Find where the given text appears and provide that cell's center as (X, Y) coordinate. 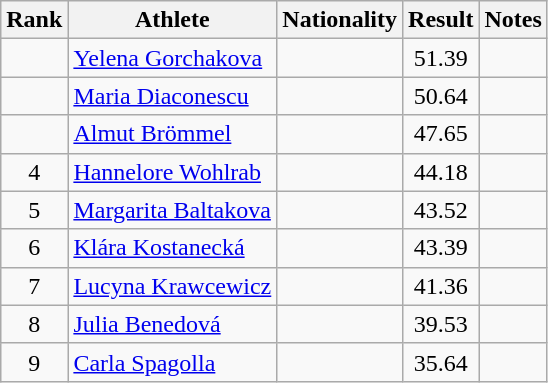
Rank (34, 20)
7 (34, 286)
39.53 (441, 324)
35.64 (441, 362)
8 (34, 324)
Hannelore Wohlrab (172, 172)
6 (34, 248)
51.39 (441, 58)
Klára Kostanecká (172, 248)
Lucyna Krawcewicz (172, 286)
Almut Brömmel (172, 134)
Result (441, 20)
5 (34, 210)
Maria Diaconescu (172, 96)
Nationality (340, 20)
47.65 (441, 134)
Margarita Baltakova (172, 210)
Yelena Gorchakova (172, 58)
Julia Benedová (172, 324)
Notes (513, 20)
50.64 (441, 96)
41.36 (441, 286)
Carla Spagolla (172, 362)
9 (34, 362)
43.39 (441, 248)
44.18 (441, 172)
43.52 (441, 210)
4 (34, 172)
Athlete (172, 20)
